Find where the given text appears and provide that cell's center as (X, Y) coordinate. 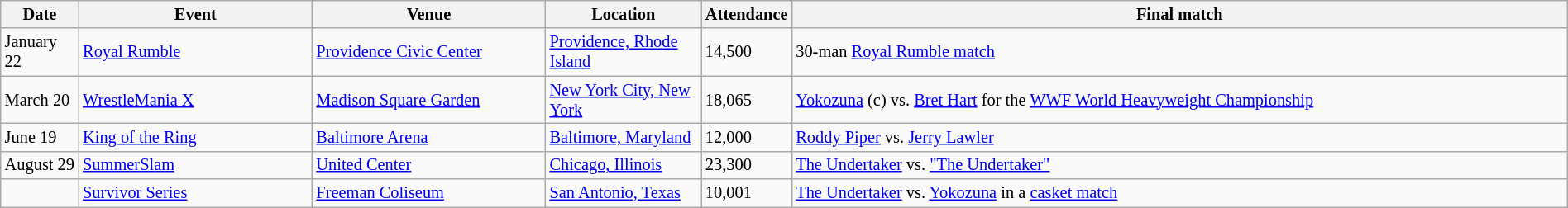
Venue (429, 14)
14,500 (746, 52)
Freeman Coliseum (429, 193)
San Antonio, Texas (624, 193)
23,300 (746, 165)
SummerSlam (195, 165)
Attendance (746, 14)
10,001 (746, 193)
Final match (1179, 14)
12,000 (746, 137)
18,065 (746, 100)
New York City, New York (624, 100)
King of the Ring (195, 137)
Chicago, Illinois (624, 165)
Event (195, 14)
United Center (429, 165)
Roddy Piper vs. Jerry Lawler (1179, 137)
Providence, Rhode Island (624, 52)
Yokozuna (c) vs. Bret Hart for the WWF World Heavyweight Championship (1179, 100)
January 22 (40, 52)
Baltimore Arena (429, 137)
Baltimore, Maryland (624, 137)
Royal Rumble (195, 52)
Madison Square Garden (429, 100)
Providence Civic Center (429, 52)
The Undertaker vs. Yokozuna in a casket match (1179, 193)
WrestleMania X (195, 100)
Date (40, 14)
The Undertaker vs. "The Undertaker" (1179, 165)
30-man Royal Rumble match (1179, 52)
June 19 (40, 137)
Survivor Series (195, 193)
March 20 (40, 100)
August 29 (40, 165)
Location (624, 14)
